Search for the cell housing the specified text and yield its [x, y] center coordinate. 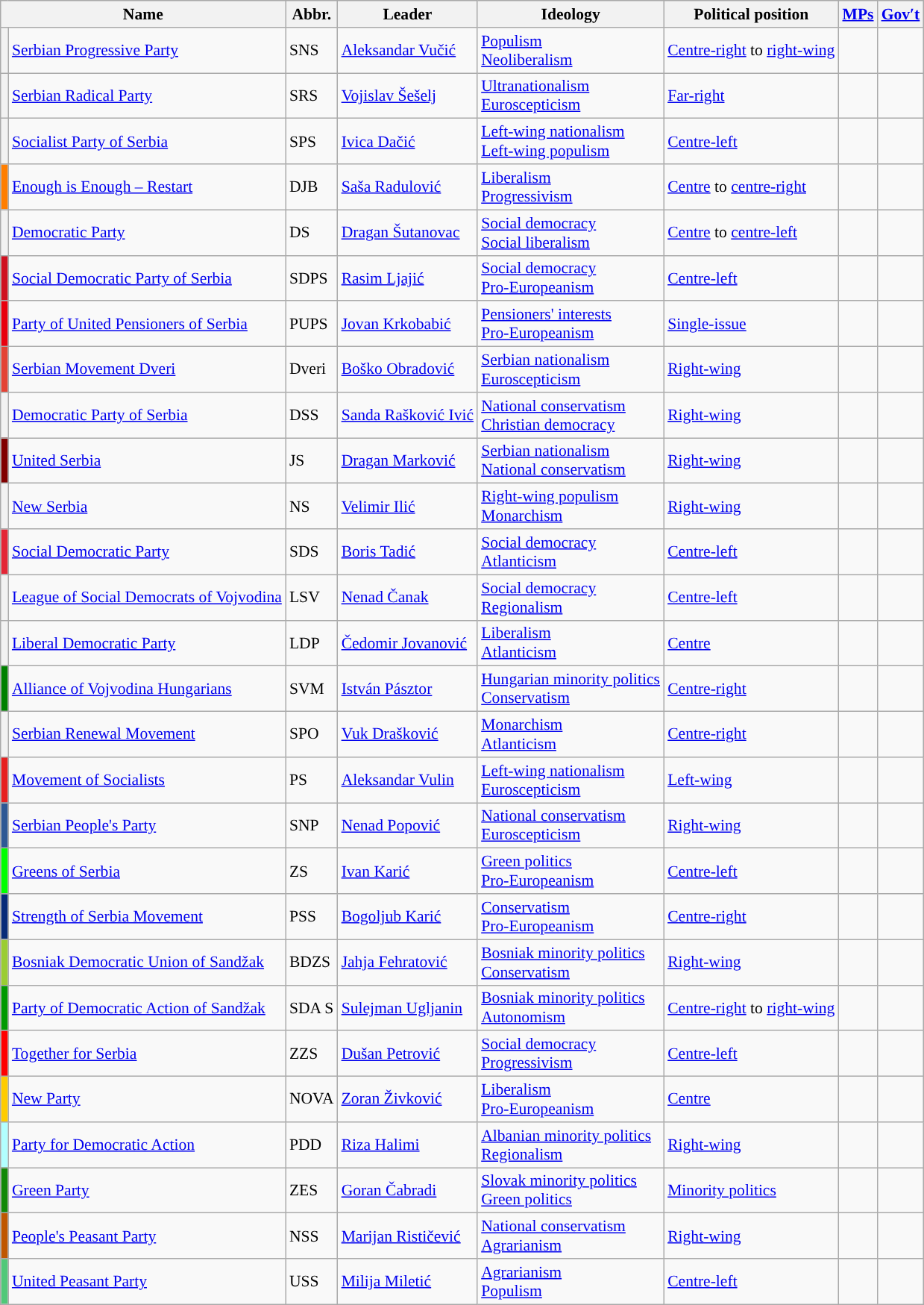
SPS [312, 142]
Social Democratic Party of Serbia [147, 278]
Left-wing [751, 780]
Social democracyAtlanticism [571, 552]
Dušan Petrović [408, 1054]
Green politicsPro-Europeanism [571, 871]
DSS [312, 415]
Together for Serbia [147, 1054]
SDA S [312, 1007]
Albanian minority politicsRegionalism [571, 1145]
Serbian Progressive Party [147, 51]
Serbian People's Party [147, 825]
Serbian Movement Dveri [147, 370]
NOVA [312, 1100]
NS [312, 506]
MPs [858, 14]
Aleksandar Vulin [408, 780]
Single-issue [751, 324]
National conservatismAgrarianism [571, 1236]
Social democracyProgressivism [571, 1054]
United Serbia [147, 461]
JS [312, 461]
SNS [312, 51]
Social Democratic Party [147, 552]
National conservatismEuroscepticism [571, 825]
New Party [147, 1100]
Slovak minority politicsGreen politics [571, 1191]
Ivan Karić [408, 871]
LiberalismPro-Europeanism [571, 1100]
Dveri [312, 370]
Liberal Democratic Party [147, 643]
István Pásztor [408, 689]
League of Social Democrats of Vojvodina [147, 597]
Milija Miletić [408, 1282]
DS [312, 233]
Gov′t [901, 14]
SDS [312, 552]
SDPS [312, 278]
Social democracyRegionalism [571, 597]
Ivica Dačić [408, 142]
Serbian nationalismEuroscepticism [571, 370]
Political position [751, 14]
Boško Obradović [408, 370]
Serbian Radical Party [147, 96]
New Serbia [147, 506]
SNP [312, 825]
Serbian Renewal Movement [147, 734]
LiberalismProgressivism [571, 187]
Aleksandar Vučić [408, 51]
LDP [312, 643]
Nenad Popović [408, 825]
Far-right [751, 96]
Minority politics [751, 1191]
Democratic Party [147, 233]
PUPS [312, 324]
Velimir Ilić [408, 506]
Movement of Socialists [147, 780]
Alliance of Vojvodina Hungarians [147, 689]
Socialist Party of Serbia [147, 142]
Bosniak Democratic Union of Sandžak [147, 963]
Ideology [571, 14]
LiberalismAtlanticism [571, 643]
Greens of Serbia [147, 871]
Serbian nationalismNational conservatism [571, 461]
PS [312, 780]
PSS [312, 916]
Party of United Pensioners of Serbia [147, 324]
Vuk Drašković [408, 734]
Leader [408, 14]
Dragan Šutanovac [408, 233]
MonarchismAtlanticism [571, 734]
UltranationalismEuroscepticism [571, 96]
Boris Tadić [408, 552]
Jahja Fehratović [408, 963]
ZES [312, 1191]
Name [143, 14]
USS [312, 1282]
Nenad Čanak [408, 597]
Bogoljub Karić [408, 916]
Party for Democratic Action [147, 1145]
Zoran Živković [408, 1100]
Social democracyPro-Europeanism [571, 278]
PopulismNeoliberalism [571, 51]
Social democracySocial liberalism [571, 233]
SRS [312, 96]
Jovan Krkobabić [408, 324]
Sulejman Ugljanin [408, 1007]
Čedomir Jovanović [408, 643]
Saša Radulović [408, 187]
Left-wing nationalismLeft-wing populism [571, 142]
ZS [312, 871]
Centre to centre-left [751, 233]
National conservatismChristian democracy [571, 415]
Sanda Rašković Ivić [408, 415]
LSV [312, 597]
SVM [312, 689]
Hungarian minority politicsConservatism [571, 689]
Green Party [147, 1191]
Left-wing nationalismEuroscepticism [571, 780]
Marijan Rističević [408, 1236]
Goran Čabradi [408, 1191]
Strength of Serbia Movement [147, 916]
United Peasant Party [147, 1282]
Bosniak minority politicsConservatism [571, 963]
Rasim Ljajić [408, 278]
PDD [312, 1145]
Vojislav Šešelj [408, 96]
ConservatismPro-Europeanism [571, 916]
AgrarianismPopulism [571, 1282]
Democratic Party of Serbia [147, 415]
DJB [312, 187]
Dragan Marković [408, 461]
Bosniak minority politicsAutonomism [571, 1007]
Pensioners' interestsPro-Europeanism [571, 324]
Enough is Enough – Restart [147, 187]
Abbr. [312, 14]
Centre to centre-right [751, 187]
NSS [312, 1236]
Right-wing populismMonarchism [571, 506]
BDZS [312, 963]
SPO [312, 734]
Riza Halimi [408, 1145]
ZZS [312, 1054]
People's Peasant Party [147, 1236]
Party of Democratic Action of Sandžak [147, 1007]
